Search for the cell housing the specified text and yield its (x, y) center coordinate. 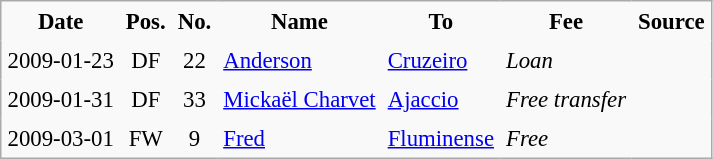
22 (195, 60)
Loan (566, 60)
No. (195, 21)
2009-01-31 (60, 100)
FW (146, 139)
Ajaccio (441, 100)
Mickaël Charvet (299, 100)
Source (672, 21)
Pos. (146, 21)
2009-01-23 (60, 60)
Anderson (299, 60)
Date (60, 21)
Fee (566, 21)
To (441, 21)
Free (566, 139)
Fred (299, 139)
Free transfer (566, 100)
9 (195, 139)
Fluminense (441, 139)
Cruzeiro (441, 60)
Name (299, 21)
2009-03-01 (60, 139)
33 (195, 100)
